Extract the (x, y) coordinate from the center of the cell holding the provided text.  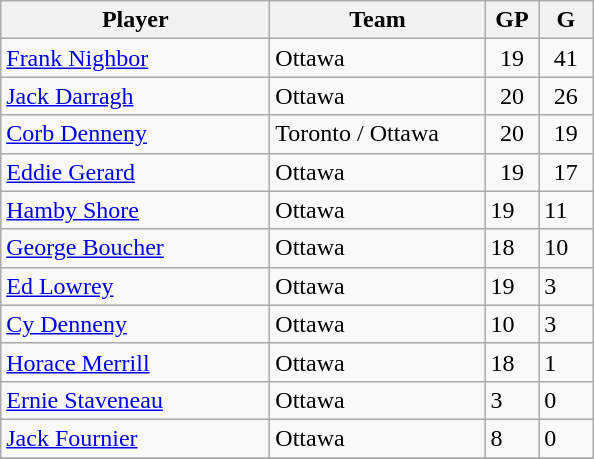
Player (136, 20)
Eddie Gerard (136, 172)
Frank Nighbor (136, 58)
Horace Merrill (136, 362)
GP (512, 20)
Ed Lowrey (136, 286)
17 (566, 172)
Jack Darragh (136, 96)
Team (378, 20)
George Boucher (136, 248)
G (566, 20)
Toronto / Ottawa (378, 134)
Ernie Staveneau (136, 400)
11 (566, 210)
Cy Denneny (136, 324)
1 (566, 362)
8 (512, 438)
41 (566, 58)
Jack Fournier (136, 438)
26 (566, 96)
Corb Denneny (136, 134)
Hamby Shore (136, 210)
